Extract the (X, Y) coordinate from the center of the cell holding the provided text.  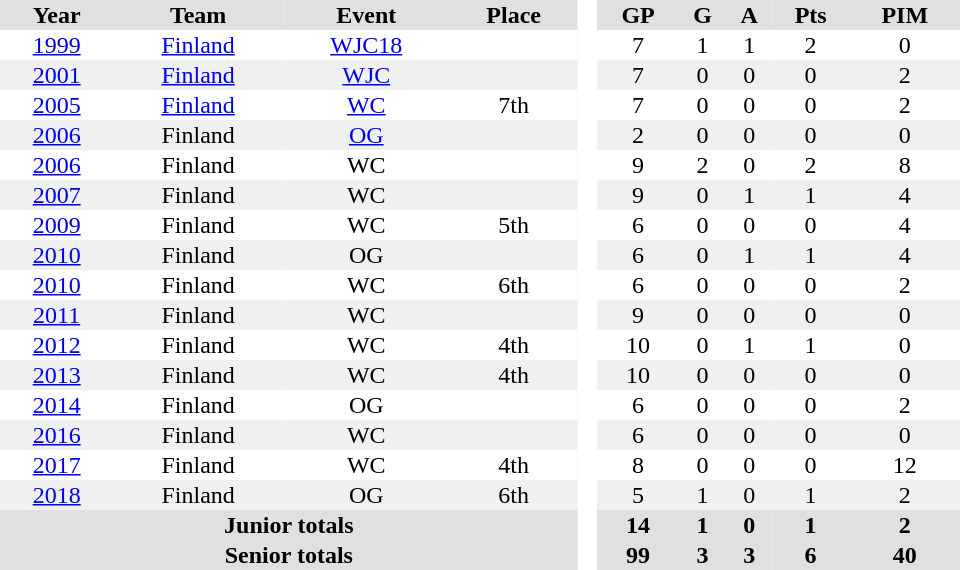
GP (638, 15)
Junior totals (289, 525)
Year (56, 15)
PIM (904, 15)
99 (638, 555)
Event (366, 15)
WJC (366, 75)
Pts (811, 15)
5 (638, 495)
7th (514, 105)
2014 (56, 405)
40 (904, 555)
2005 (56, 105)
2017 (56, 465)
2013 (56, 375)
2018 (56, 495)
2012 (56, 345)
G (702, 15)
2011 (56, 315)
2007 (56, 195)
Place (514, 15)
12 (904, 465)
2016 (56, 435)
5th (514, 225)
14 (638, 525)
2001 (56, 75)
Team (198, 15)
Senior totals (289, 555)
A (750, 15)
1999 (56, 45)
2009 (56, 225)
WJC18 (366, 45)
